Identify which cell holds the provided text, then report its (X, Y) central coordinate. 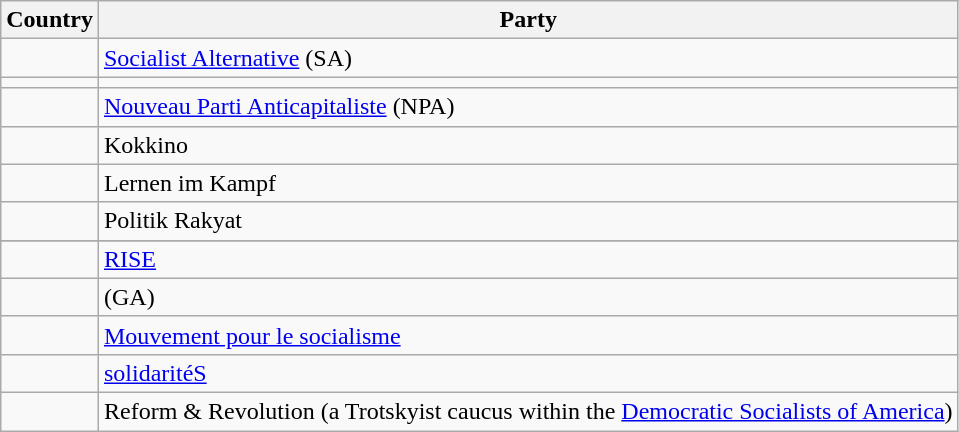
Mouvement pour le socialisme (528, 335)
Lernen im Kampf (528, 183)
Socialist Alternative (SA) (528, 58)
Reform & Revolution (a Trotskyist caucus within the Democratic Socialists of America) (528, 411)
solidaritéS (528, 373)
Nouveau Parti Anticapitaliste (NPA) (528, 107)
Party (528, 20)
Kokkino (528, 145)
RISE (528, 259)
Country (50, 20)
(GA) (528, 297)
Politik Rakyat (528, 221)
